Capture the cell that displays the provided text and extract its [x, y] central coordinate. 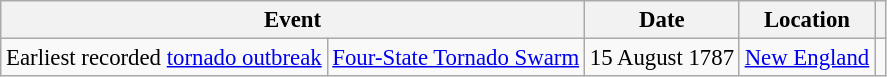
Earliest recorded tornado outbreak [164, 58]
Date [662, 20]
New England [806, 58]
Location [806, 20]
Event [293, 20]
15 August 1787 [662, 58]
Four-State Tornado Swarm [456, 58]
